For the text-containing cell, return its midpoint in (X, Y) coordinate format. 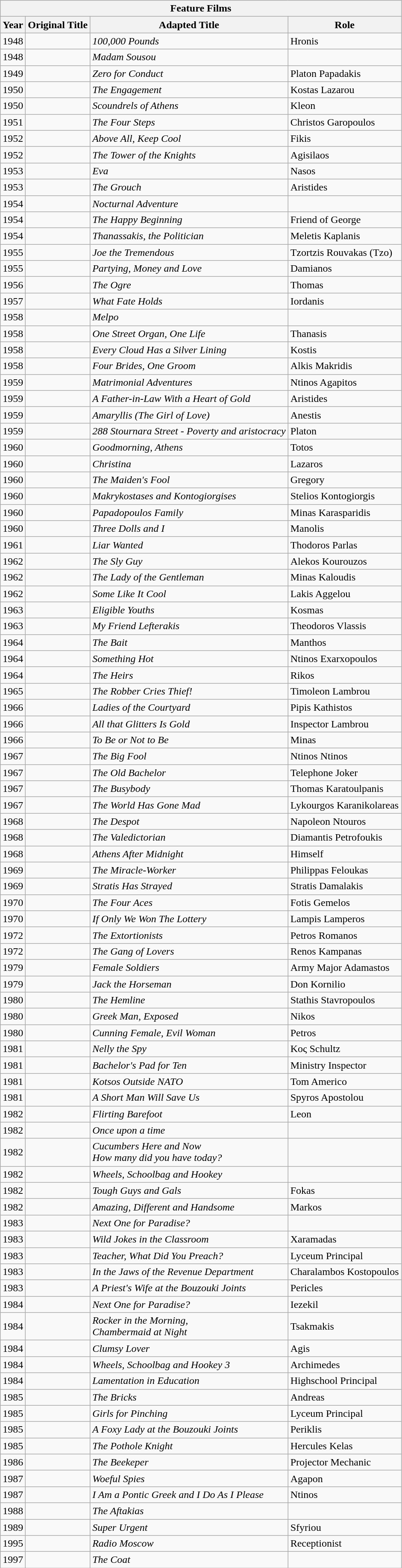
The Grouch (189, 187)
Stelios Kontogiorgis (344, 496)
Tom Americo (344, 1081)
Greek Man, Exposed (189, 1017)
Jack the Horseman (189, 984)
Diamantis Petrofoukis (344, 838)
Role (344, 25)
Iezekil (344, 1304)
Manolis (344, 529)
The World Has Gone Mad (189, 805)
The Big Fool (189, 756)
Three Dolls and I (189, 529)
The Four Aces (189, 903)
1988 (13, 1511)
Periklis (344, 1430)
Cucumbers Here and NowHow many did you have today? (189, 1152)
Thomas (344, 285)
Iordanis (344, 301)
Archimedes (344, 1365)
Wheels, Schoolbag and Hookey (189, 1174)
1995 (13, 1544)
If Only We Won The Lottery (189, 919)
The Sly Guy (189, 561)
Alkis Makridis (344, 366)
Fokas (344, 1190)
Eligible Youths (189, 610)
Nasos (344, 171)
A Foxy Lady at the Bouzouki Joints (189, 1430)
The Extortionists (189, 935)
Christina (189, 463)
The Coat (189, 1560)
I Am a Pontic Greek and I Do As I Please (189, 1495)
Projector Mechanic (344, 1462)
Damianos (344, 269)
The Robber Cries Thief! (189, 691)
The Four Steps (189, 122)
Pipis Kathistos (344, 707)
Madam Sousou (189, 57)
Agis (344, 1348)
Meletis Kaplanis (344, 236)
The Valedictorian (189, 838)
Original Title (58, 25)
The Maiden's Fool (189, 480)
Xaramadas (344, 1239)
What Fate Holds (189, 301)
Gregory (344, 480)
Flirting Barefoot (189, 1114)
Lazaros (344, 463)
All that Glitters Is Gold (189, 724)
A Short Man Will Save Us (189, 1098)
The Ogre (189, 285)
Ministry Inspector (344, 1065)
Charalambos Kostopoulos (344, 1272)
Don Kornilio (344, 984)
Matrimonial Adventures (189, 382)
Timoleon Lambrou (344, 691)
To Be or Not to Be (189, 740)
1965 (13, 691)
A Father-in-Law With a Heart of Gold (189, 399)
Goodmorning, Athens (189, 447)
Nikos (344, 1017)
Napoleon Ntouros (344, 821)
The Engagement (189, 90)
Ntinos (344, 1495)
Receptionist (344, 1544)
Scoundrels of Athens (189, 106)
Radio Moscow (189, 1544)
Agapon (344, 1478)
Tough Guys and Gals (189, 1190)
Telephone Joker (344, 773)
Alekos Kourouzos (344, 561)
Zero for Conduct (189, 73)
Stratis Damalakis (344, 886)
1989 (13, 1527)
Himself (344, 854)
The Aftakias (189, 1511)
Renos Kampanas (344, 951)
Nelly the Spy (189, 1049)
Stratis Has Strayed (189, 886)
Amaryllis (The Girl of Love) (189, 415)
Feature Films (201, 9)
Pericles (344, 1288)
Ladies of the Courtyard (189, 707)
Leon (344, 1114)
Minas Kaloudis (344, 577)
Hercules Kelas (344, 1446)
Liar Wanted (189, 545)
Something Hot (189, 659)
Kleon (344, 106)
The Hemline (189, 1000)
Four Brides, One Groom (189, 366)
Eva (189, 171)
Κος Schultz (344, 1049)
Lampis Lamperos (344, 919)
Manthos (344, 642)
Agisilaos (344, 155)
Friend of George (344, 220)
Ntinos Ntinos (344, 756)
Wheels, Schoolbag and Hookey 3 (189, 1365)
Minas Karasparidis (344, 513)
The Bait (189, 642)
Woeful Spies (189, 1478)
Stathis Stavropoulos (344, 1000)
Papadopoulos Family (189, 513)
1957 (13, 301)
Bachelor's Pad for Ten (189, 1065)
Sfyriou (344, 1527)
Army Major Adamastos (344, 967)
The Bricks (189, 1397)
The Lady of the Gentleman (189, 577)
The Old Bachelor (189, 773)
Kosmas (344, 610)
Kostas Lazarou (344, 90)
Platon Papadakis (344, 73)
Kotsos Outside NATO (189, 1081)
1961 (13, 545)
Hronis (344, 41)
Partying, Money and Love (189, 269)
Wild Jokes in the Classroom (189, 1239)
One Street Organ, One Life (189, 334)
Fikis (344, 138)
Ntinos Exarxopoulos (344, 659)
Platon (344, 431)
1951 (13, 122)
Spyros Apostolou (344, 1098)
Melpo (189, 317)
1986 (13, 1462)
1949 (13, 73)
Thanasis (344, 334)
In the Jaws of the Revenue Department (189, 1272)
Philippas Feloukas (344, 870)
The Gang of Lovers (189, 951)
Petros Romanos (344, 935)
The Despot (189, 821)
Minas (344, 740)
Adapted Title (189, 25)
My Friend Lefterakis (189, 626)
Above All, Keep Cool (189, 138)
1997 (13, 1560)
Andreas (344, 1397)
Girls for Pinching (189, 1413)
The Busybody (189, 789)
Totos (344, 447)
The Heirs (189, 675)
Thanassakis, the Politician (189, 236)
Lakis Aggelou (344, 594)
Tsakmakis (344, 1327)
The Tower of the Knights (189, 155)
Joe the Tremendous (189, 252)
288 Stournara Street - Poverty and aristocracy (189, 431)
Thomas Karatoulpanis (344, 789)
Tzortzis Rouvakas (Tzo) (344, 252)
Super Urgent (189, 1527)
Markos (344, 1207)
Some Like It Cool (189, 594)
Highschool Principal (344, 1381)
Inspector Lambrou (344, 724)
Cunning Female, Evil Woman (189, 1033)
The Pothole Knight (189, 1446)
Ntinos Agapitos (344, 382)
Year (13, 25)
Every Cloud Has a Silver Lining (189, 350)
Christos Garopoulos (344, 122)
Once upon a time (189, 1130)
Amazing, Different and Handsome (189, 1207)
Kostis (344, 350)
Athens After Midnight (189, 854)
Makrykostases and Kontogiorgises (189, 496)
Theodoros Vlassis (344, 626)
Thodoros Parlas (344, 545)
The Miracle-Worker (189, 870)
1956 (13, 285)
Anestis (344, 415)
Lykourgos Karanikolareas (344, 805)
The Happy Beginning (189, 220)
A Priest's Wife at the Bouzouki Joints (189, 1288)
Nocturnal Adventure (189, 204)
Petros (344, 1033)
100,000 Pounds (189, 41)
Female Soldiers (189, 967)
The Beekeper (189, 1462)
Fotis Gemelos (344, 903)
Lamentation in Education (189, 1381)
Teacher, What Did You Preach? (189, 1255)
Rikos (344, 675)
Rocker in the Morning, Chambermaid at Night (189, 1327)
Clumsy Lover (189, 1348)
